Provide the (x, y) coordinate of the cell's center where the given text is located.  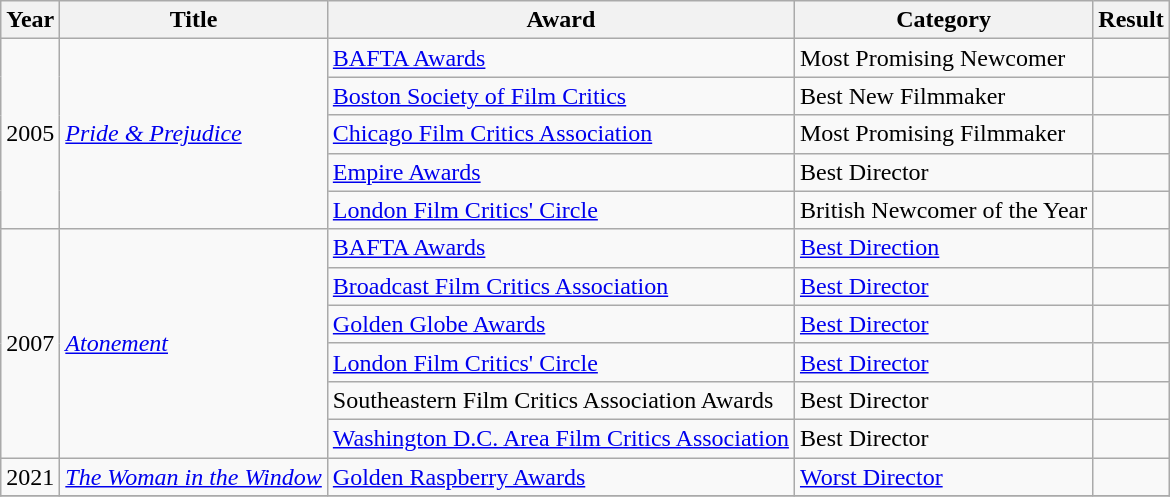
2005 (30, 134)
Best New Filmmaker (943, 96)
Southeastern Film Critics Association Awards (560, 400)
Atonement (194, 343)
Year (30, 20)
Golden Globe Awards (560, 324)
Washington D.C. Area Film Critics Association (560, 438)
Worst Director (943, 477)
Best Direction (943, 248)
Chicago Film Critics Association (560, 134)
Award (560, 20)
Empire Awards (560, 172)
2007 (30, 343)
British Newcomer of the Year (943, 210)
Golden Raspberry Awards (560, 477)
Boston Society of Film Critics (560, 96)
Title (194, 20)
Most Promising Newcomer (943, 58)
Result (1131, 20)
Category (943, 20)
Most Promising Filmmaker (943, 134)
Pride & Prejudice (194, 134)
The Woman in the Window (194, 477)
2021 (30, 477)
Broadcast Film Critics Association (560, 286)
